Locate the cell with the specified text and output its (X, Y) center coordinate. 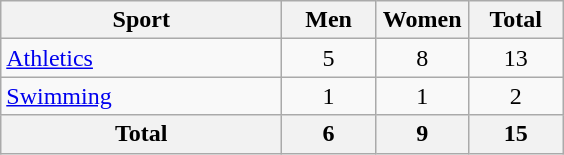
Swimming (142, 96)
13 (516, 58)
Athletics (142, 58)
Men (329, 20)
2 (516, 96)
Women (422, 20)
15 (516, 134)
8 (422, 58)
5 (329, 58)
Sport (142, 20)
6 (329, 134)
9 (422, 134)
